Detect which cell encompasses the target text, then output its [x, y] center coordinate. 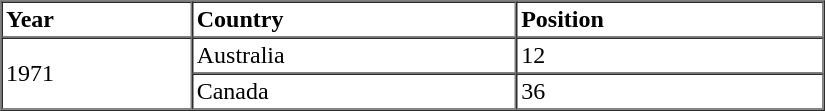
Australia [354, 56]
Year [98, 20]
Canada [354, 92]
1971 [98, 74]
Country [354, 20]
12 [670, 56]
Position [670, 20]
36 [670, 92]
